Return [X, Y] of the center of cell containing provided text 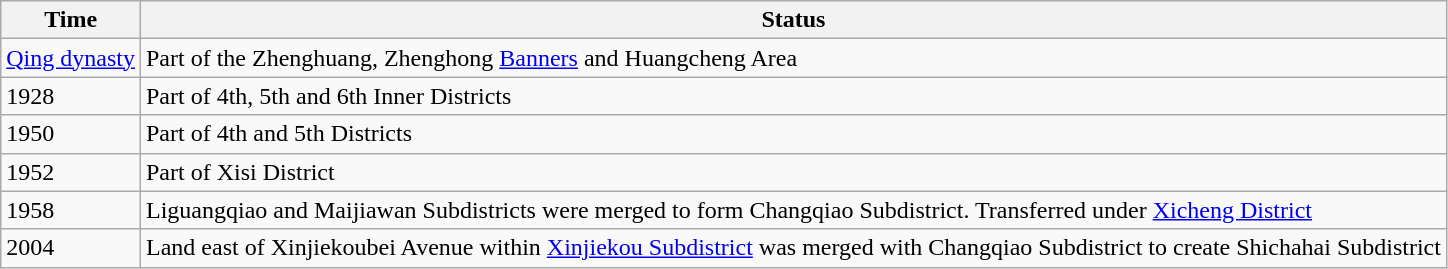
Land east of Xinjiekoubei Avenue within Xinjiekou Subdistrict was merged with Changqiao Subdistrict to create Shichahai Subdistrict [793, 248]
Liguangqiao and Maijiawan Subdistricts were merged to form Changqiao Subdistrict. Transferred under Xicheng District [793, 210]
2004 [71, 248]
Time [71, 20]
Qing dynasty [71, 58]
1950 [71, 134]
Part of Xisi District [793, 172]
1952 [71, 172]
Status [793, 20]
Part of 4th, 5th and 6th Inner Districts [793, 96]
1928 [71, 96]
Part of 4th and 5th Districts [793, 134]
1958 [71, 210]
Part of the Zhenghuang, Zhenghong Banners and Huangcheng Area [793, 58]
